For the text-containing cell, return its midpoint in (x, y) coordinate format. 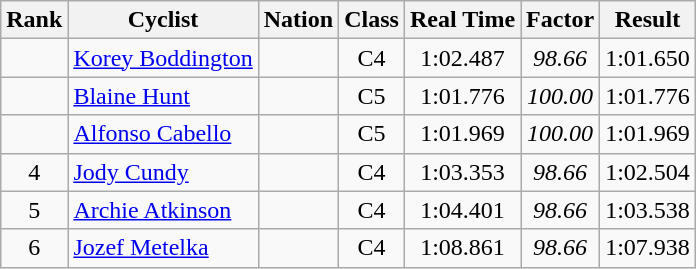
5 (34, 210)
1:04.401 (462, 210)
Real Time (462, 20)
Jozef Metelka (163, 248)
Jody Cundy (163, 172)
Class (372, 20)
Alfonso Cabello (163, 134)
1:03.538 (648, 210)
Result (648, 20)
1:08.861 (462, 248)
Cyclist (163, 20)
4 (34, 172)
6 (34, 248)
1:02.487 (462, 58)
1:07.938 (648, 248)
Nation (298, 20)
Blaine Hunt (163, 96)
1:02.504 (648, 172)
Archie Atkinson (163, 210)
Factor (560, 20)
Rank (34, 20)
1:01.650 (648, 58)
1:03.353 (462, 172)
Korey Boddington (163, 58)
